Provide the [x, y] coordinate of the cell's center where the given text is located.  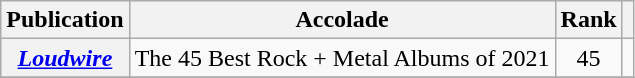
Publication [65, 20]
Loudwire [65, 58]
Accolade [342, 20]
The 45 Best Rock + Metal Albums of 2021 [342, 58]
Rank [588, 20]
45 [588, 58]
